Pinpoint the cell where the given text exists, returning its (x, y) midpoint coordinate. 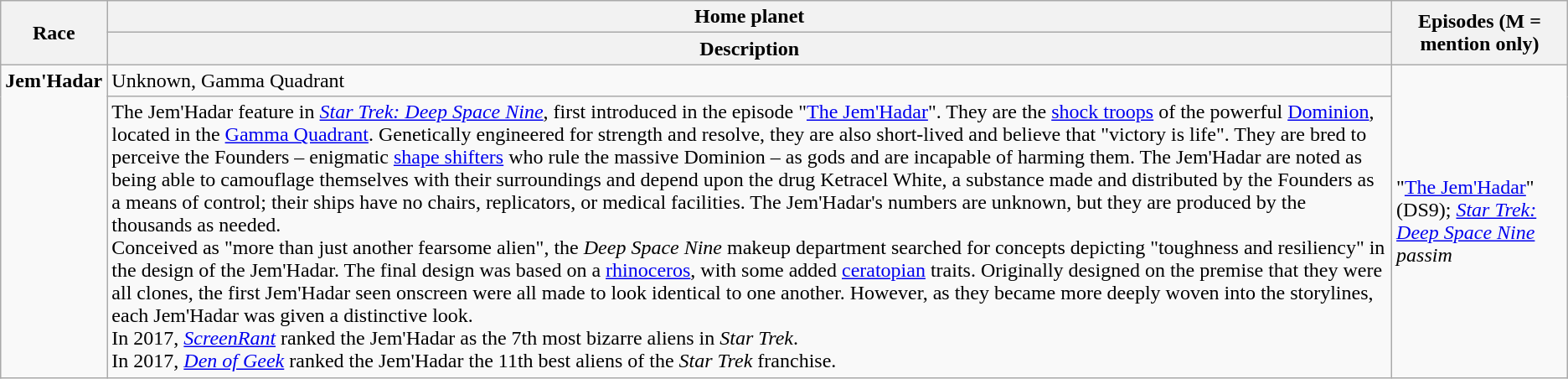
Home planet (750, 17)
Race (54, 33)
Description (750, 49)
"The Jem'Hadar" (DS9); Star Trek: Deep Space Nine passim (1480, 221)
Jem'Hadar (54, 221)
Episodes (M = mention only) (1480, 33)
Unknown, Gamma Quadrant (750, 80)
